Locate the cell with the specified text and output its (X, Y) center coordinate. 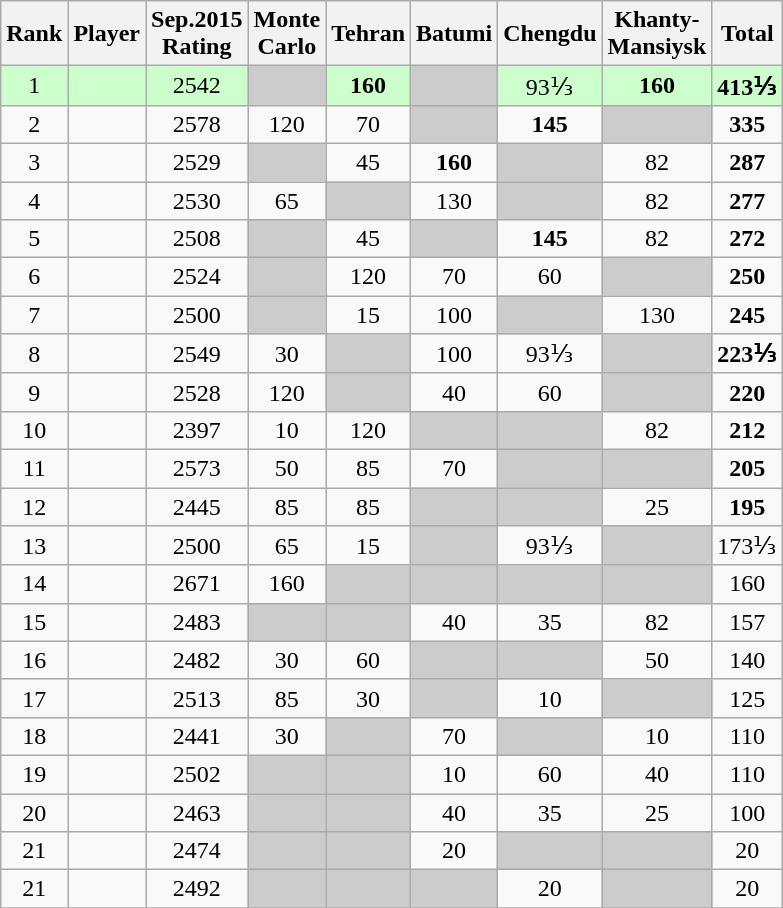
2573 (197, 468)
2441 (197, 736)
11 (34, 468)
140 (748, 660)
18 (34, 736)
157 (748, 622)
195 (748, 507)
17 (34, 698)
MonteCarlo (287, 34)
Batumi (454, 34)
2513 (197, 698)
6 (34, 277)
2397 (197, 430)
Rank (34, 34)
8 (34, 354)
2474 (197, 851)
7 (34, 315)
205 (748, 468)
Tehran (368, 34)
2524 (197, 277)
2492 (197, 889)
2529 (197, 162)
335 (748, 124)
16 (34, 660)
Sep.2015Rating (197, 34)
220 (748, 392)
3 (34, 162)
125 (748, 698)
2671 (197, 584)
173⅓ (748, 546)
13 (34, 546)
Total (748, 34)
Player (107, 34)
2502 (197, 774)
2 (34, 124)
2528 (197, 392)
19 (34, 774)
287 (748, 162)
277 (748, 201)
2578 (197, 124)
2463 (197, 813)
272 (748, 239)
2483 (197, 622)
1 (34, 86)
2542 (197, 86)
14 (34, 584)
223⅓ (748, 354)
245 (748, 315)
9 (34, 392)
2445 (197, 507)
Khanty-Mansiysk (657, 34)
2530 (197, 201)
250 (748, 277)
212 (748, 430)
2549 (197, 354)
Chengdu (550, 34)
4 (34, 201)
5 (34, 239)
2508 (197, 239)
12 (34, 507)
413⅓ (748, 86)
2482 (197, 660)
